Detect which cell encompasses the target text, then output its [X, Y] center coordinate. 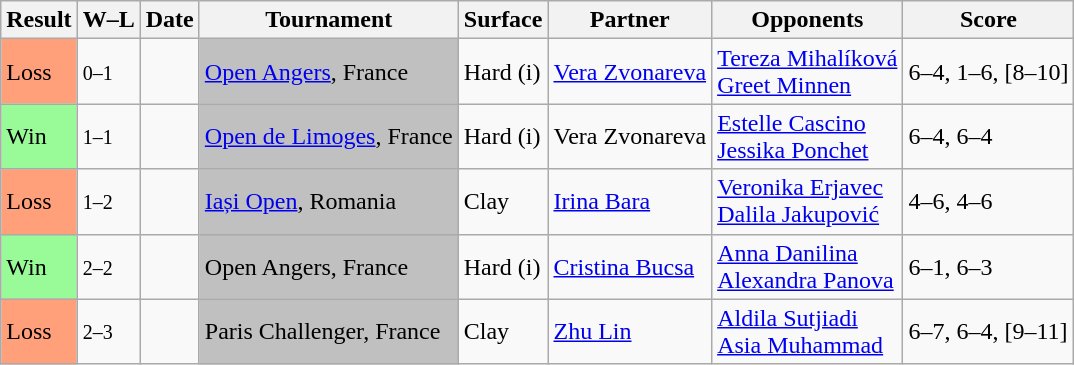
Open de Limoges, France [328, 136]
Estelle Cascino Jessika Ponchet [808, 136]
Aldila Sutjiadi Asia Muhammad [808, 332]
4–6, 4–6 [988, 202]
1–2 [108, 202]
Paris Challenger, France [328, 332]
0–1 [108, 72]
Irina Bara [630, 202]
6–7, 6–4, [9–11] [988, 332]
2–3 [108, 332]
6–4, 6–4 [988, 136]
Result [39, 20]
Cristina Bucsa [630, 266]
Surface [503, 20]
Iași Open, Romania [328, 202]
2–2 [108, 266]
1–1 [108, 136]
Veronika Erjavec Dalila Jakupović [808, 202]
Partner [630, 20]
Score [988, 20]
Zhu Lin [630, 332]
Date [170, 20]
Opponents [808, 20]
Tereza Mihalíková Greet Minnen [808, 72]
6–1, 6–3 [988, 266]
6–4, 1–6, [8–10] [988, 72]
Anna Danilina Alexandra Panova [808, 266]
Tournament [328, 20]
W–L [108, 20]
